Locate the cell with the specified text and output its [X, Y] center coordinate. 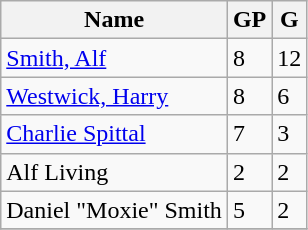
Alf Living [114, 172]
Westwick, Harry [114, 96]
5 [249, 210]
6 [290, 96]
GP [249, 20]
3 [290, 134]
Daniel "Moxie" Smith [114, 210]
Smith, Alf [114, 58]
12 [290, 58]
Charlie Spittal [114, 134]
Name [114, 20]
G [290, 20]
7 [249, 134]
